Provide the (X, Y) coordinate of the cell's center where the given text is located.  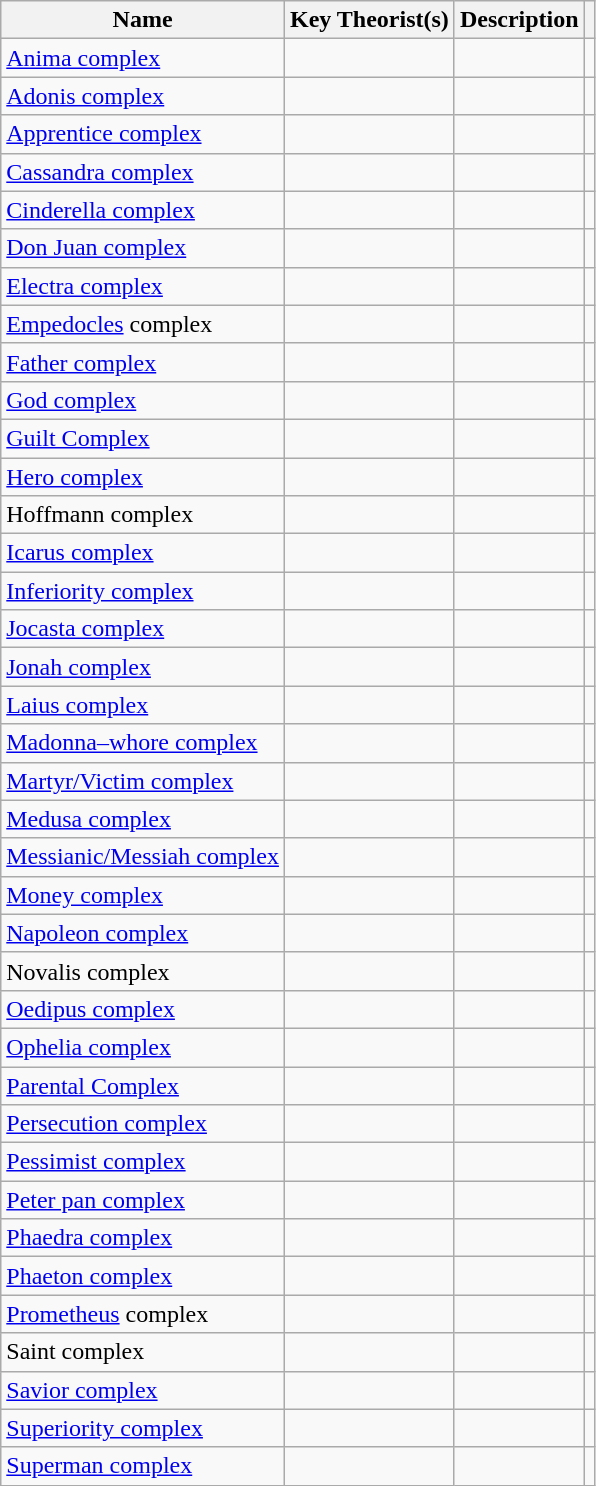
Icarus complex (143, 553)
Saint complex (143, 1352)
Madonna–whore complex (143, 743)
Key Theorist(s) (369, 20)
Description (519, 20)
Napoleon complex (143, 933)
Hoffmann complex (143, 515)
Apprentice complex (143, 134)
Father complex (143, 362)
Pessimist complex (143, 1162)
Prometheus complex (143, 1314)
Superiority complex (143, 1428)
God complex (143, 400)
Phaedra complex (143, 1238)
Money complex (143, 895)
Messianic/Messiah complex (143, 857)
Martyr/Victim complex (143, 781)
Medusa complex (143, 819)
Persecution complex (143, 1124)
Ophelia complex (143, 1047)
Hero complex (143, 477)
Name (143, 20)
Guilt Complex (143, 438)
Cassandra complex (143, 172)
Empedocles complex (143, 324)
Jonah complex (143, 667)
Savior complex (143, 1390)
Adonis complex (143, 96)
Electra complex (143, 286)
Don Juan complex (143, 248)
Peter pan complex (143, 1200)
Novalis complex (143, 971)
Anima complex (143, 58)
Cinderella complex (143, 210)
Laius complex (143, 705)
Parental Complex (143, 1085)
Superman complex (143, 1466)
Jocasta complex (143, 629)
Inferiority complex (143, 591)
Oedipus complex (143, 1009)
Phaeton complex (143, 1276)
